Scan for the cell matching the given text and deliver its [x, y] coordinate at center. 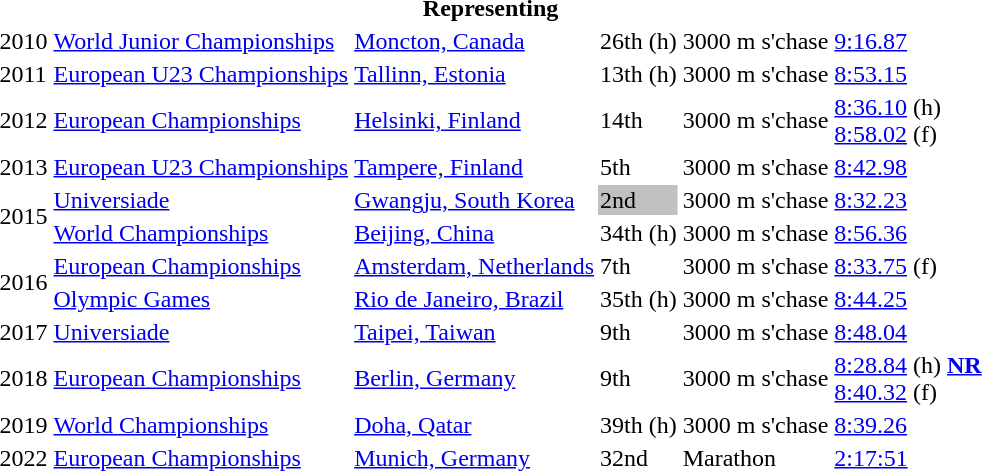
Helsinki, Finland [474, 120]
35th (h) [639, 299]
Doha, Qatar [474, 425]
Taipei, Taiwan [474, 332]
13th (h) [639, 74]
34th (h) [639, 233]
Tallinn, Estonia [474, 74]
2nd [639, 200]
5th [639, 167]
Amsterdam, Netherlands [474, 266]
World Junior Championships [201, 41]
26th (h) [639, 41]
Tampere, Finland [474, 167]
Beijing, China [474, 233]
Rio de Janeiro, Brazil [474, 299]
7th [639, 266]
Olympic Games [201, 299]
Berlin, Germany [474, 378]
14th [639, 120]
Gwangju, South Korea [474, 200]
39th (h) [639, 425]
Moncton, Canada [474, 41]
